Pinpoint the cell where the given text exists, returning its (x, y) midpoint coordinate. 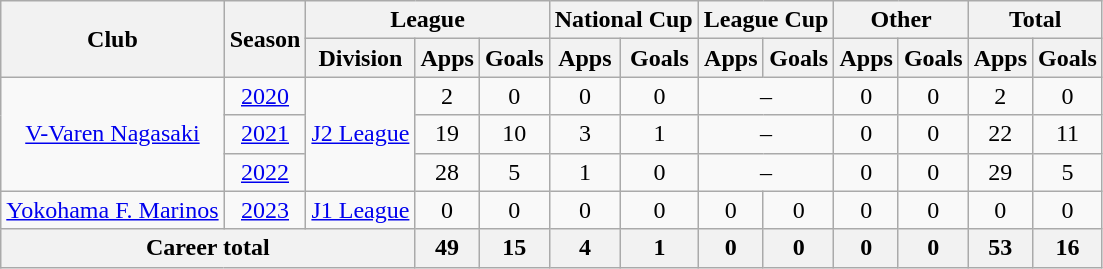
Club (112, 39)
2021 (265, 134)
Yokohama F. Marinos (112, 210)
2022 (265, 172)
2023 (265, 210)
V-Varen Nagasaki (112, 134)
2020 (265, 96)
3 (585, 134)
11 (1068, 134)
22 (1000, 134)
League Cup (766, 20)
49 (447, 248)
National Cup (624, 20)
Other (901, 20)
19 (447, 134)
J2 League (360, 134)
28 (447, 172)
Total (1035, 20)
4 (585, 248)
29 (1000, 172)
53 (1000, 248)
10 (514, 134)
Career total (208, 248)
16 (1068, 248)
15 (514, 248)
Season (265, 39)
League (428, 20)
J1 League (360, 210)
Division (360, 58)
